Scan for the cell matching the given text and deliver its (x, y) coordinate at center. 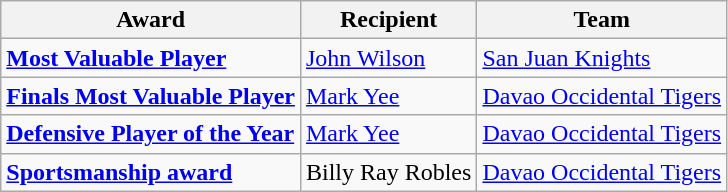
Most Valuable Player (151, 58)
Defensive Player of the Year (151, 134)
Award (151, 20)
Sportsmanship award (151, 172)
Team (602, 20)
Recipient (388, 20)
San Juan Knights (602, 58)
John Wilson (388, 58)
Billy Ray Robles (388, 172)
Finals Most Valuable Player (151, 96)
